Provide the [x, y] coordinate of the cell's center where the given text is located.  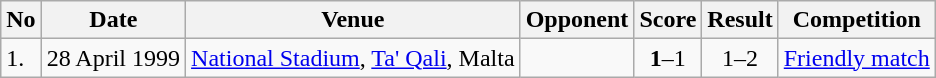
Friendly match [856, 58]
National Stadium, Ta' Qali, Malta [354, 58]
28 April 1999 [113, 58]
Result [740, 20]
Opponent [577, 20]
1. [21, 58]
1–1 [668, 58]
Score [668, 20]
Competition [856, 20]
Venue [354, 20]
Date [113, 20]
1–2 [740, 58]
No [21, 20]
